Find where the given text appears and provide that cell's center as [X, Y] coordinate. 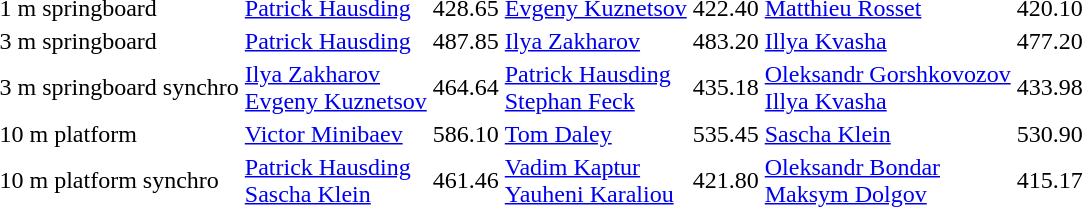
464.64 [466, 88]
435.18 [726, 88]
Patrick Hausding [336, 41]
Victor Minibaev [336, 134]
Patrick HausdingStephan Feck [596, 88]
Oleksandr GorshkovozovIllya Kvasha [888, 88]
483.20 [726, 41]
Tom Daley [596, 134]
586.10 [466, 134]
Sascha Klein [888, 134]
487.85 [466, 41]
Ilya ZakharovEvgeny Kuznetsov [336, 88]
Ilya Zakharov [596, 41]
Illya Kvasha [888, 41]
535.45 [726, 134]
